Return (X, Y) of the center of cell containing provided text 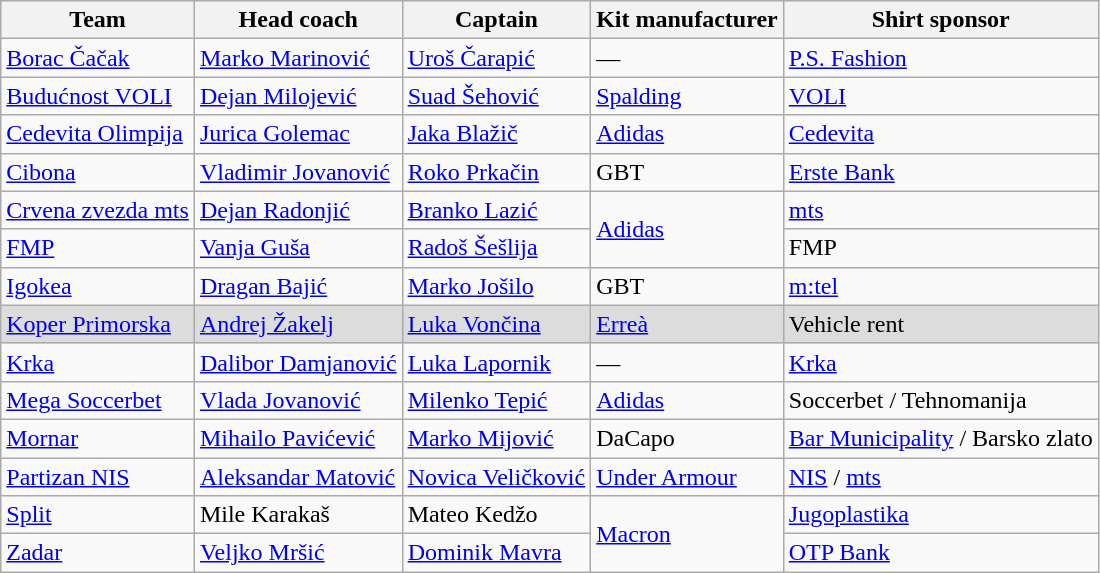
Macron (688, 534)
Spalding (688, 96)
Igokea (98, 286)
m:tel (940, 286)
mts (940, 210)
Zadar (98, 553)
Cedevita Olimpija (98, 134)
Split (98, 515)
Aleksandar Matović (298, 477)
Vlada Jovanović (298, 400)
Mega Soccerbet (98, 400)
Jugoplastika (940, 515)
Radoš Šešlija (496, 248)
Bar Municipality / Barsko zlato (940, 438)
Dejan Radonjić (298, 210)
NIS / mts (940, 477)
Mornar (98, 438)
Kit manufacturer (688, 20)
Cibona (98, 172)
Suad Šehović (496, 96)
Head coach (298, 20)
P.S. Fashion (940, 58)
DaCapo (688, 438)
Captain (496, 20)
OTP Bank (940, 553)
Mateo Kedžo (496, 515)
Erste Bank (940, 172)
Mihailo Pavićević (298, 438)
Luka Vončina (496, 324)
Dominik Mavra (496, 553)
Veljko Mršić (298, 553)
Koper Primorska (98, 324)
Jaka Blažič (496, 134)
Soccerbet / Tehnomanija (940, 400)
Vladimir Jovanović (298, 172)
Mile Karakaš (298, 515)
Vehicle rent (940, 324)
VOLI (940, 96)
Luka Lapornik (496, 362)
Erreà (688, 324)
Cedevita (940, 134)
Jurica Golemac (298, 134)
Andrej Žakelj (298, 324)
Marko Marinović (298, 58)
Novica Veličković (496, 477)
Shirt sponsor (940, 20)
Partizan NIS (98, 477)
Roko Prkačin (496, 172)
Uroš Čarapić (496, 58)
Dragan Bajić (298, 286)
Vanja Guša (298, 248)
Team (98, 20)
Borac Čačak (98, 58)
Marko Jošilo (496, 286)
Under Armour (688, 477)
Marko Mijović (496, 438)
Crvena zvezda mts (98, 210)
Milenko Tepić (496, 400)
Budućnost VOLI (98, 96)
Branko Lazić (496, 210)
Dalibor Damjanović (298, 362)
Dejan Milojević (298, 96)
